Detect which cell encompasses the target text, then output its [x, y] center coordinate. 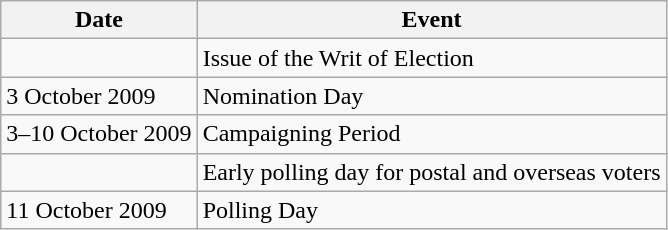
11 October 2009 [99, 210]
Campaigning Period [432, 134]
Issue of the Writ of Election [432, 58]
3 October 2009 [99, 96]
Early polling day for postal and overseas voters [432, 172]
Nomination Day [432, 96]
3–10 October 2009 [99, 134]
Event [432, 20]
Date [99, 20]
Polling Day [432, 210]
